Pinpoint the cell where the given text exists, returning its (x, y) midpoint coordinate. 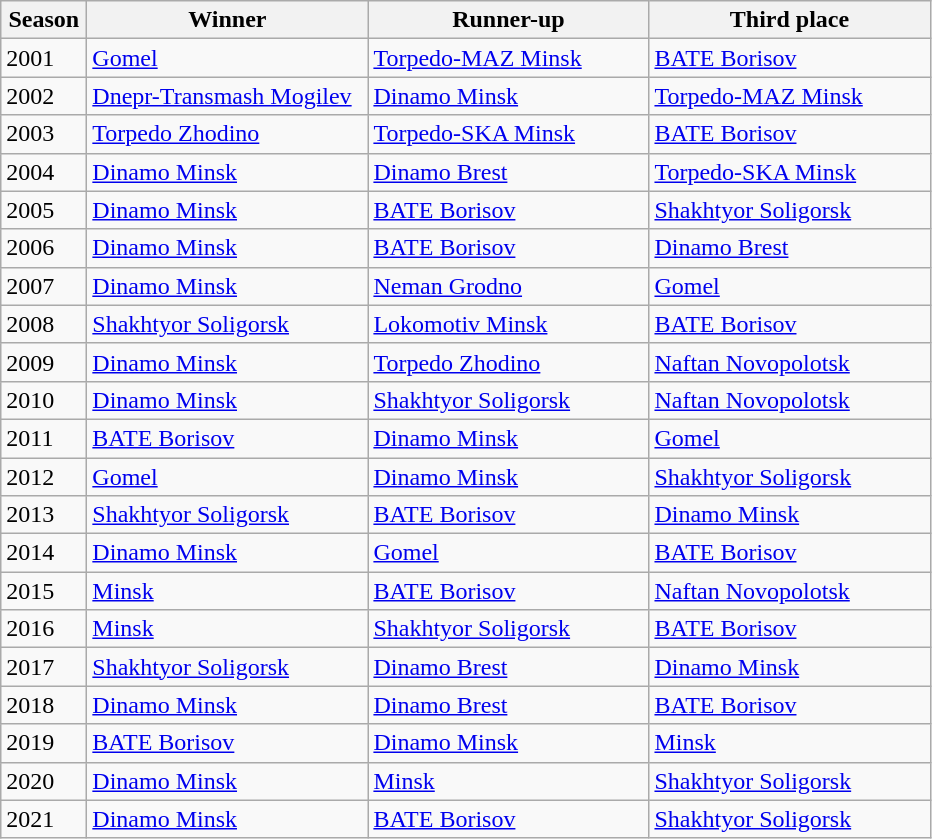
2007 (44, 286)
2021 (44, 819)
2008 (44, 324)
2010 (44, 400)
2004 (44, 172)
2003 (44, 134)
2006 (44, 248)
2009 (44, 362)
2016 (44, 629)
2018 (44, 705)
Neman Grodno (508, 286)
2012 (44, 477)
2002 (44, 96)
2019 (44, 743)
2014 (44, 553)
2015 (44, 591)
2011 (44, 438)
Dnepr-Transmash Mogilev (228, 96)
Third place (790, 20)
Lokomotiv Minsk (508, 324)
2005 (44, 210)
2001 (44, 58)
Winner (228, 20)
2013 (44, 515)
2020 (44, 781)
Season (44, 20)
2017 (44, 667)
Runner-up (508, 20)
